Return the (X, Y) coordinate for the center point of the cell that contains the specified text.  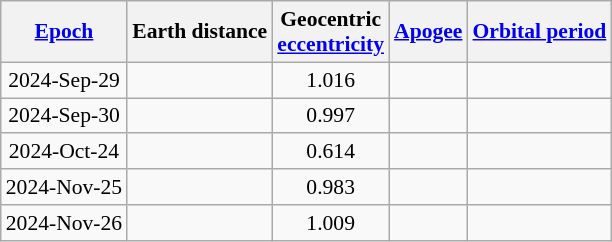
1.009 (330, 223)
2024-Oct-24 (64, 152)
2024-Sep-29 (64, 80)
2024-Nov-25 (64, 187)
2024-Nov-26 (64, 223)
0.983 (330, 187)
Geocentriceccentricity (330, 32)
Earth distance (200, 32)
2024-Sep-30 (64, 116)
1.016 (330, 80)
0.614 (330, 152)
Apogee (428, 32)
0.997 (330, 116)
Orbital period (540, 32)
Epoch (64, 32)
